Locate the cell with the specified text and output its [x, y] center coordinate. 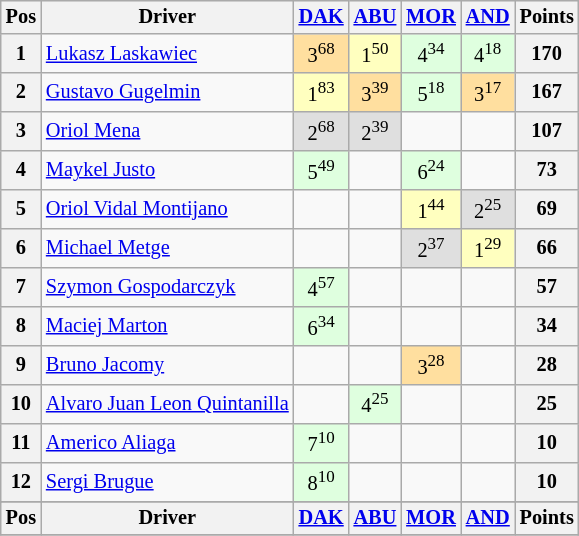
69 [547, 210]
183 [322, 92]
624 [431, 170]
8 [21, 326]
129 [488, 248]
144 [431, 210]
239 [376, 132]
Sergi Brugue [168, 482]
Alvaro Juan Leon Quintanilla [168, 404]
268 [322, 132]
317 [488, 92]
170 [547, 54]
107 [547, 132]
57 [547, 288]
Americo Aliaga [168, 442]
Lukasz Laskawiec [168, 54]
Maciej Marton [168, 326]
4 [21, 170]
150 [376, 54]
Oriol Mena [168, 132]
Michael Metge [168, 248]
34 [547, 326]
66 [547, 248]
6 [21, 248]
7 [21, 288]
1 [21, 54]
9 [21, 364]
328 [431, 364]
518 [431, 92]
634 [322, 326]
25 [547, 404]
237 [431, 248]
28 [547, 364]
Gustavo Gugelmin [168, 92]
3 [21, 132]
12 [21, 482]
73 [547, 170]
2 [21, 92]
167 [547, 92]
368 [322, 54]
457 [322, 288]
225 [488, 210]
549 [322, 170]
710 [322, 442]
339 [376, 92]
810 [322, 482]
Oriol Vidal Montijano [168, 210]
Bruno Jacomy [168, 364]
5 [21, 210]
425 [376, 404]
Szymon Gospodarczyk [168, 288]
Maykel Justo [168, 170]
418 [488, 54]
11 [21, 442]
434 [431, 54]
